Capture the cell that displays the provided text and extract its (X, Y) central coordinate. 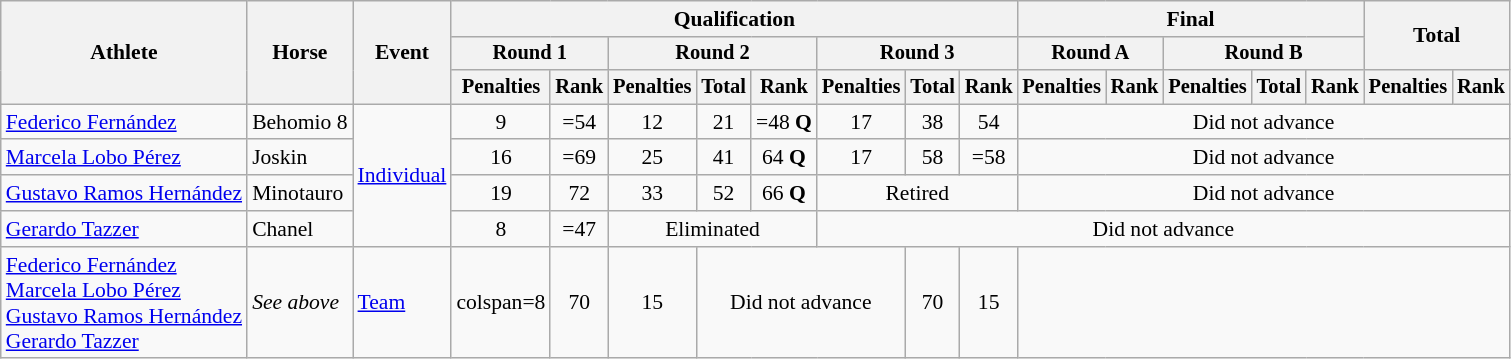
Joskin (300, 158)
8 (500, 229)
Athlete (124, 52)
=48 Q (784, 122)
54 (989, 122)
Gustavo Ramos Hernández (124, 193)
33 (652, 193)
=69 (579, 158)
Retired (917, 193)
Team (402, 303)
Final (1190, 19)
9 (500, 122)
Round 3 (917, 54)
16 (500, 158)
Marcela Lobo Pérez (124, 158)
Round B (1263, 54)
Federico FernándezMarcela Lobo PérezGustavo Ramos HernándezGerardo Tazzer (124, 303)
58 (932, 158)
Round 1 (530, 54)
Round 2 (712, 54)
Chanel (300, 229)
41 (724, 158)
Gerardo Tazzer (124, 229)
66 Q (784, 193)
Round A (1090, 54)
19 (500, 193)
=47 (579, 229)
12 (652, 122)
=58 (989, 158)
72 (579, 193)
Horse (300, 52)
25 (652, 158)
21 (724, 122)
Individual (402, 175)
Qualification (734, 19)
colspan=8 (500, 303)
Federico Fernández (124, 122)
Minotauro (300, 193)
Eliminated (712, 229)
Behomio 8 (300, 122)
=54 (579, 122)
See above (300, 303)
38 (932, 122)
52 (724, 193)
64 Q (784, 158)
Event (402, 52)
